Identify which cell holds the provided text, then report its [x, y] central coordinate. 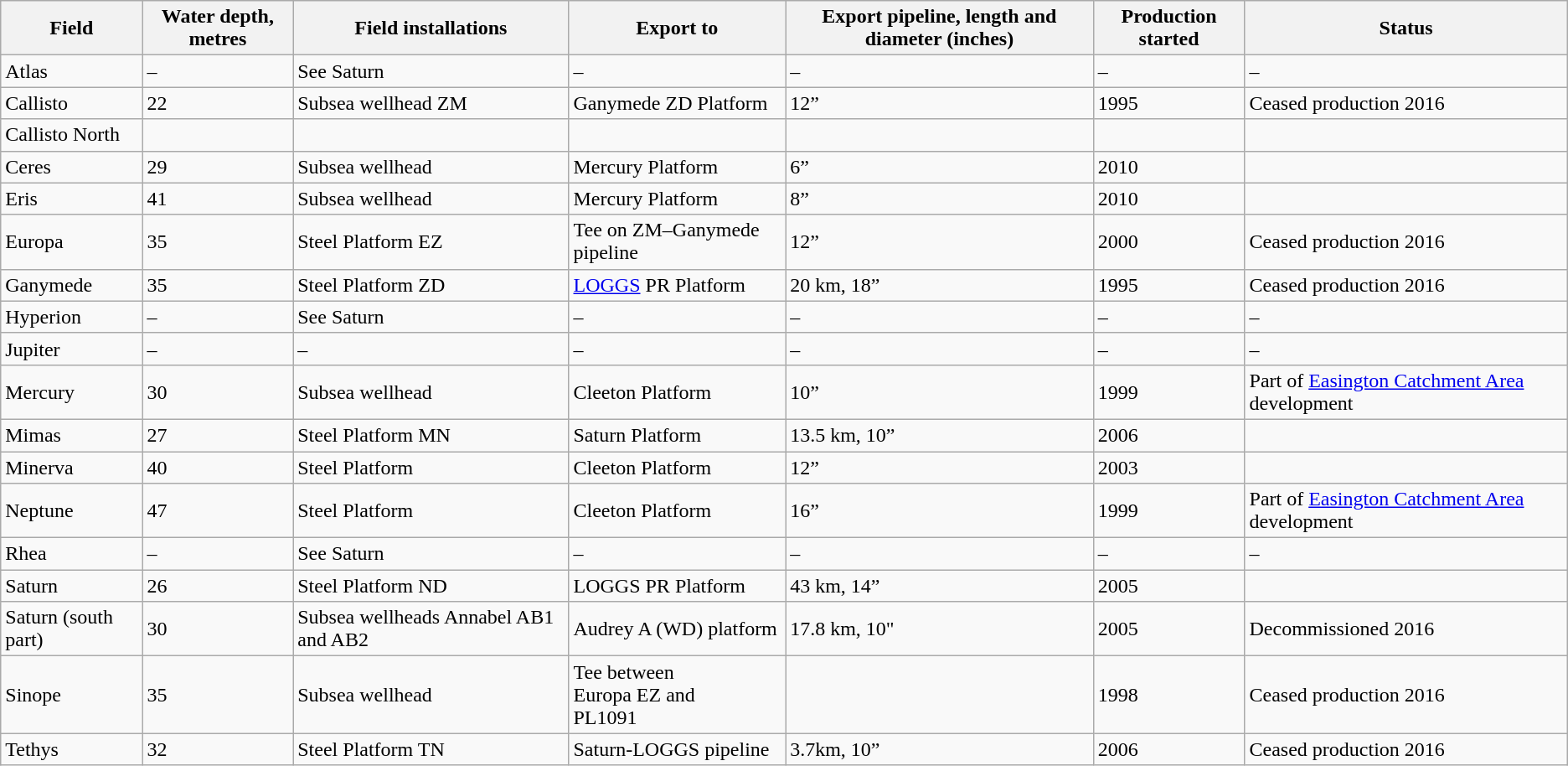
Eris [72, 199]
32 [218, 749]
1998 [1169, 695]
Minerva [72, 467]
2003 [1169, 467]
13.5 km, 10” [940, 435]
6” [940, 167]
Steel Platform MN [431, 435]
Saturn [72, 586]
2000 [1169, 241]
Europa [72, 241]
Export pipeline, length and diameter (inches) [940, 28]
Hyperion [72, 317]
16” [940, 511]
3.7km, 10” [940, 749]
20 km, 18” [940, 285]
22 [218, 103]
Callisto North [72, 135]
Ceres [72, 167]
8” [940, 199]
Atlas [72, 71]
Steel Platform ND [431, 586]
Tethys [72, 749]
29 [218, 167]
Mimas [72, 435]
27 [218, 435]
Sinope [72, 695]
17.8 km, 10" [940, 629]
Subsea wellheads Annabel AB1 and AB2 [431, 629]
Ganymede [72, 285]
Field installations [431, 28]
Decommissioned 2016 [1406, 629]
Water depth, metres [218, 28]
Neptune [72, 511]
Jupiter [72, 349]
10” [940, 392]
Tee on ZM–Ganymede pipeline [677, 241]
Callisto [72, 103]
Saturn Platform [677, 435]
Production started [1169, 28]
Steel Platform TN [431, 749]
Mercury [72, 392]
Tee betweenEuropa EZ andPL1091 [677, 695]
47 [218, 511]
Status [1406, 28]
Saturn-LOGGS pipeline [677, 749]
43 km, 14” [940, 586]
Field [72, 28]
Subsea wellhead ZM [431, 103]
Steel Platform EZ [431, 241]
Saturn (south part) [72, 629]
Audrey A (WD) platform [677, 629]
Rhea [72, 554]
Ganymede ZD Platform [677, 103]
Export to [677, 28]
41 [218, 199]
Steel Platform ZD [431, 285]
40 [218, 467]
26 [218, 586]
